Return the [x, y] coordinate for the center point of the cell that contains the specified text.  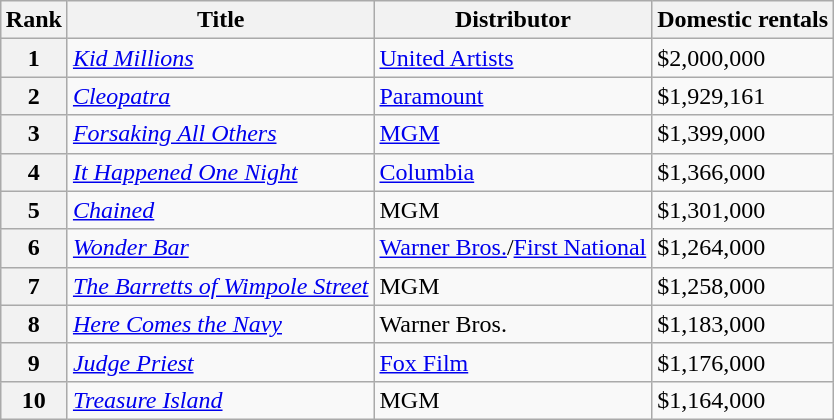
5 [34, 210]
Warner Bros. [513, 324]
Chained [220, 210]
Cleopatra [220, 96]
2 [34, 96]
Forsaking All Others [220, 134]
10 [34, 400]
3 [34, 134]
Domestic rentals [743, 20]
Paramount [513, 96]
$1,183,000 [743, 324]
4 [34, 172]
1 [34, 58]
Here Comes the Navy [220, 324]
6 [34, 248]
$1,301,000 [743, 210]
Fox Film [513, 362]
$1,258,000 [743, 286]
Kid Millions [220, 58]
$2,000,000 [743, 58]
United Artists [513, 58]
Rank [34, 20]
Title [220, 20]
$1,929,161 [743, 96]
Warner Bros./First National [513, 248]
The Barretts of Wimpole Street [220, 286]
Wonder Bar [220, 248]
$1,264,000 [743, 248]
9 [34, 362]
Treasure Island [220, 400]
8 [34, 324]
$1,366,000 [743, 172]
Judge Priest [220, 362]
$1,399,000 [743, 134]
Distributor [513, 20]
Columbia [513, 172]
7 [34, 286]
$1,164,000 [743, 400]
It Happened One Night [220, 172]
$1,176,000 [743, 362]
